Detect which cell encompasses the target text, then output its (X, Y) center coordinate. 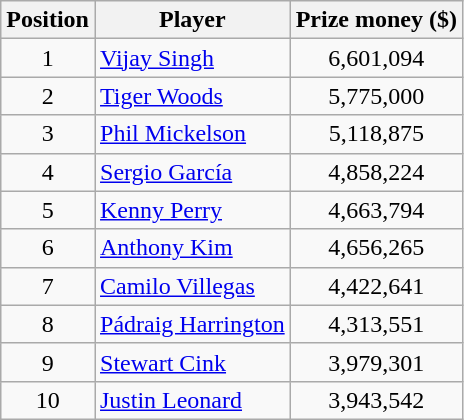
1 (48, 58)
5 (48, 210)
Vijay Singh (192, 58)
Anthony Kim (192, 248)
10 (48, 400)
4 (48, 172)
Justin Leonard (192, 400)
Prize money ($) (376, 20)
3,979,301 (376, 362)
Player (192, 20)
Tiger Woods (192, 96)
4,858,224 (376, 172)
2 (48, 96)
Position (48, 20)
5,775,000 (376, 96)
Camilo Villegas (192, 286)
Kenny Perry (192, 210)
Pádraig Harrington (192, 324)
9 (48, 362)
4,422,641 (376, 286)
4,313,551 (376, 324)
5,118,875 (376, 134)
Sergio García (192, 172)
3,943,542 (376, 400)
4,663,794 (376, 210)
7 (48, 286)
Stewart Cink (192, 362)
3 (48, 134)
Phil Mickelson (192, 134)
6 (48, 248)
8 (48, 324)
4,656,265 (376, 248)
6,601,094 (376, 58)
